Detect which cell encompasses the target text, then output its [X, Y] center coordinate. 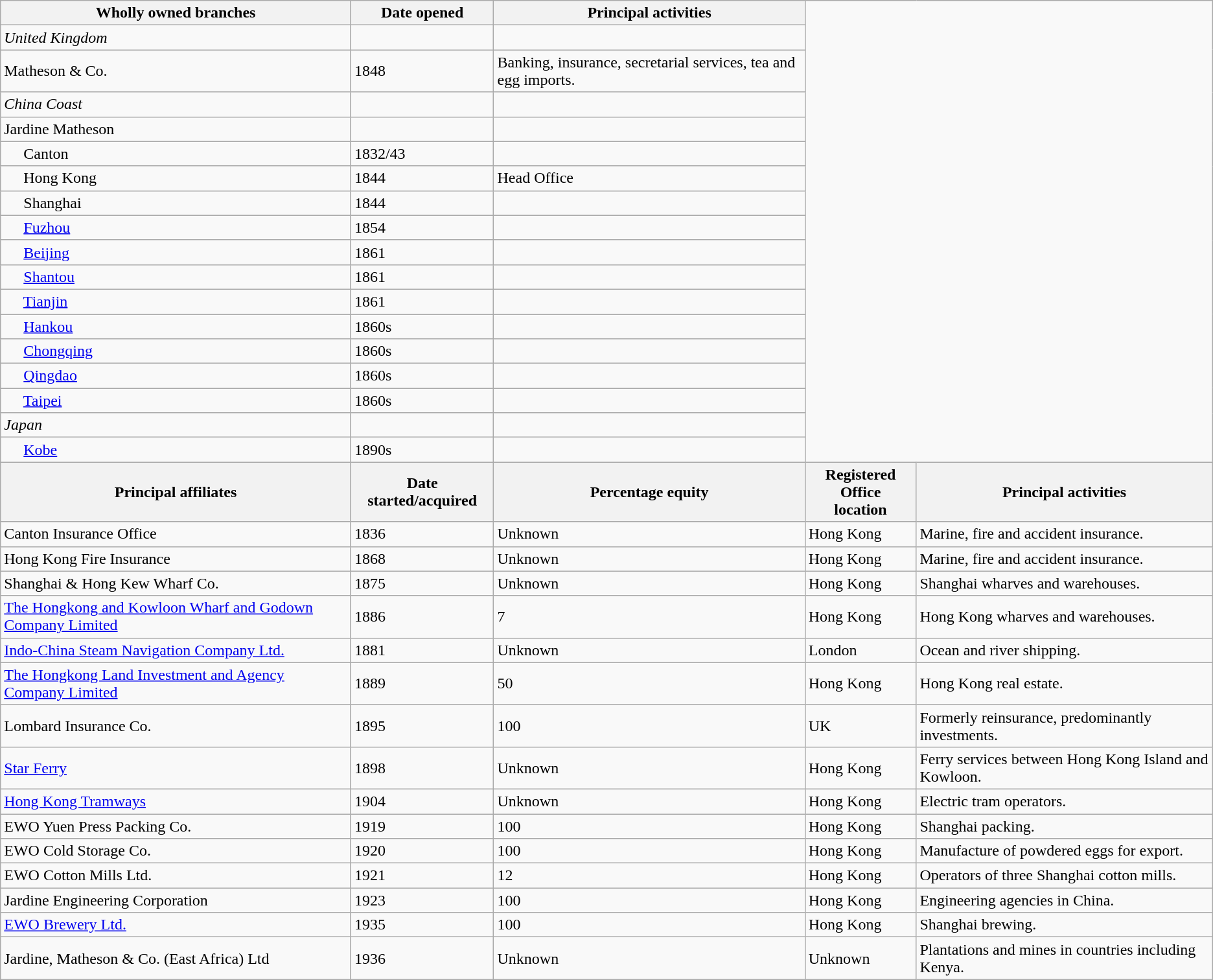
Lombard Insurance Co. [176, 726]
Banking, insurance, secretarial services, tea and egg imports. [649, 71]
Hankou [176, 326]
Date started/acquired [422, 492]
The Hongkong and Kowloon Wharf and Godown Company Limited [176, 617]
Engineering agencies in China. [1064, 900]
UK [861, 726]
Formerly reinsurance, predominantly investments. [1064, 726]
Qingdao [176, 376]
EWO Brewery Ltd. [176, 925]
Beijing [176, 252]
Star Ferry [176, 767]
Indo-China Steam Navigation Company Ltd. [176, 650]
1868 [422, 559]
12 [649, 876]
1886 [422, 617]
Canton Insurance Office [176, 534]
Jardine, Matheson & Co. (East Africa) Ltd [176, 958]
China Coast [176, 104]
1881 [422, 650]
Manufacture of powdered eggs for export. [1064, 851]
Shanghai wharves and warehouses. [1064, 583]
Japan [176, 425]
1895 [422, 726]
Taipei [176, 401]
1923 [422, 900]
Jardine Engineering Corporation [176, 900]
Hong Kong real estate. [1064, 683]
1854 [422, 227]
Shanghai packing. [1064, 826]
Operators of three Shanghai cotton mills. [1064, 876]
1936 [422, 958]
United Kingdom [176, 38]
The Hongkong Land Investment and Agency Company Limited [176, 683]
Kobe [176, 450]
1935 [422, 925]
Percentage equity [649, 492]
1898 [422, 767]
EWO Cold Storage Co. [176, 851]
1904 [422, 801]
Matheson & Co. [176, 71]
Canton [176, 154]
Shanghai & Hong Kew Wharf Co. [176, 583]
Fuzhou [176, 227]
Tianjin [176, 301]
London [861, 650]
Hong Kong Fire Insurance [176, 559]
Shanghai brewing. [1064, 925]
Shanghai [176, 203]
Hong Kong wharves and warehouses. [1064, 617]
Shantou [176, 277]
Principal affiliates [176, 492]
Hong Kong Tramways [176, 801]
Wholly owned branches [176, 13]
Electric tram operators. [1064, 801]
Head Office [649, 178]
1920 [422, 851]
Ferry services between Hong Kong Island and Kowloon. [1064, 767]
1875 [422, 583]
1836 [422, 534]
EWO Cotton Mills Ltd. [176, 876]
1832/43 [422, 154]
Registered Officelocation [861, 492]
EWO Yuen Press Packing Co. [176, 826]
Date opened [422, 13]
1848 [422, 71]
1890s [422, 450]
Jardine Matheson [176, 129]
7 [649, 617]
Plantations and mines in countries including Kenya. [1064, 958]
50 [649, 683]
1919 [422, 826]
Chongqing [176, 351]
1921 [422, 876]
Ocean and river shipping. [1064, 650]
1889 [422, 683]
